For the text-containing cell, return its midpoint in [x, y] coordinate format. 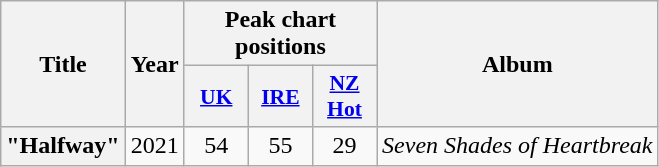
29 [344, 146]
2021 [154, 146]
IRE [280, 96]
"Halfway" [63, 146]
Peak chart positions [280, 34]
55 [280, 146]
Year [154, 64]
54 [216, 146]
UK [216, 96]
Seven Shades of Heartbreak [518, 146]
NZHot [344, 96]
Album [518, 64]
Title [63, 64]
